Output the (X, Y) coordinate of the center of the cell containing the given text.  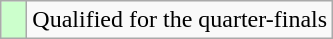
Qualified for the quarter-finals (180, 20)
